Determine the [x, y] coordinate at the center of the cell enclosing the given text.  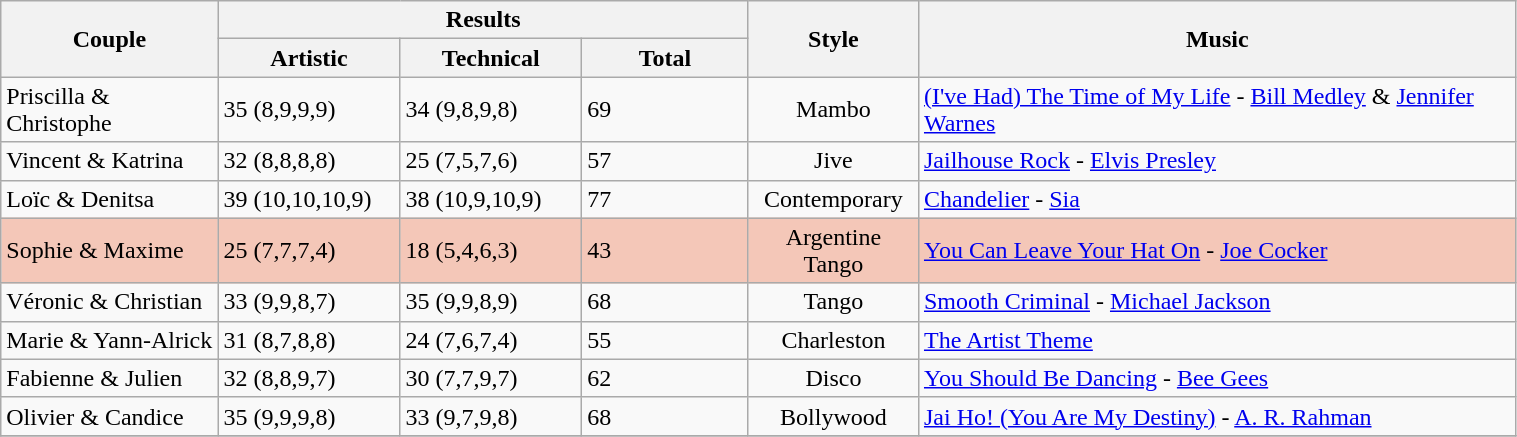
The Artist Theme [1217, 340]
62 [666, 378]
32 (8,8,8,8) [309, 161]
Fabienne & Julien [110, 378]
25 (7,7,7,4) [309, 250]
Tango [833, 302]
Jive [833, 161]
Smooth Criminal - Michael Jackson [1217, 302]
Sophie & Maxime [110, 250]
Contemporary [833, 199]
Charleston [833, 340]
69 [666, 110]
Artistic [309, 58]
Bollywood [833, 416]
Vincent & Katrina [110, 161]
25 (7,5,7,6) [491, 161]
Jai Ho! (You Are My Destiny) - A. R. Rahman [1217, 416]
30 (7,7,9,7) [491, 378]
Technical [491, 58]
38 (10,9,10,9) [491, 199]
33 (9,7,9,8) [491, 416]
57 [666, 161]
35 (9,9,8,9) [491, 302]
34 (9,8,9,8) [491, 110]
Olivier & Candice [110, 416]
Results [483, 20]
55 [666, 340]
Disco [833, 378]
Mambo [833, 110]
18 (5,4,6,3) [491, 250]
Véronic & Christian [110, 302]
32 (8,8,9,7) [309, 378]
31 (8,7,8,8) [309, 340]
39 (10,10,10,9) [309, 199]
77 [666, 199]
You Should Be Dancing - Bee Gees [1217, 378]
Loïc & Denitsa [110, 199]
43 [666, 250]
Argentine Tango [833, 250]
Total [666, 58]
Chandelier - Sia [1217, 199]
24 (7,6,7,4) [491, 340]
Music [1217, 39]
Style [833, 39]
35 (8,9,9,9) [309, 110]
Jailhouse Rock - Elvis Presley [1217, 161]
Priscilla & Christophe [110, 110]
(I've Had) The Time of My Life - Bill Medley & Jennifer Warnes [1217, 110]
35 (9,9,9,8) [309, 416]
33 (9,9,8,7) [309, 302]
Marie & Yann-Alrick [110, 340]
You Can Leave Your Hat On - Joe Cocker [1217, 250]
Couple [110, 39]
